Return (X, Y) of the center of cell containing provided text 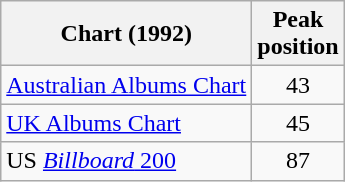
UK Albums Chart (126, 123)
US Billboard 200 (126, 161)
Australian Albums Chart (126, 85)
87 (298, 161)
Chart (1992) (126, 34)
45 (298, 123)
43 (298, 85)
Peakposition (298, 34)
